Identify which cell holds the provided text, then report its (x, y) central coordinate. 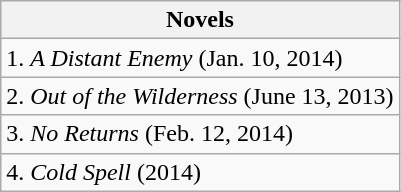
1. A Distant Enemy (Jan. 10, 2014) (200, 58)
3. No Returns (Feb. 12, 2014) (200, 134)
Novels (200, 20)
4. Cold Spell (2014) (200, 172)
2. Out of the Wilderness (June 13, 2013) (200, 96)
